Scan for the cell matching the given text and deliver its [x, y] coordinate at center. 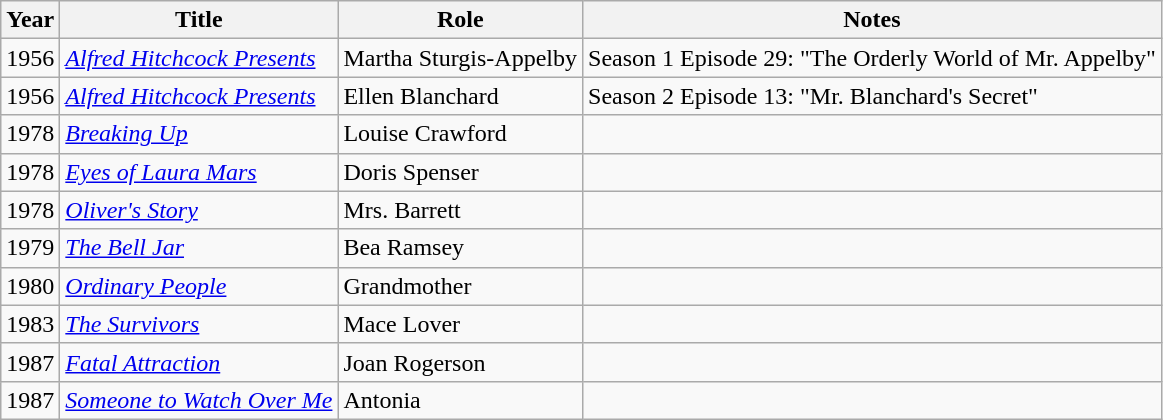
Season 2 Episode 13: "Mr. Blanchard's Secret" [872, 96]
Bea Ramsey [460, 248]
Season 1 Episode 29: "The Orderly World of Mr. Appelby" [872, 58]
Antonia [460, 400]
Fatal Attraction [199, 362]
Ellen Blanchard [460, 96]
Year [30, 20]
Martha Sturgis-Appelby [460, 58]
The Bell Jar [199, 248]
Mace Lover [460, 324]
Role [460, 20]
Title [199, 20]
Oliver's Story [199, 210]
Notes [872, 20]
Mrs. Barrett [460, 210]
Doris Spenser [460, 172]
1979 [30, 248]
Ordinary People [199, 286]
Grandmother [460, 286]
Someone to Watch Over Me [199, 400]
Joan Rogerson [460, 362]
1983 [30, 324]
Louise Crawford [460, 134]
The Survivors [199, 324]
Eyes of Laura Mars [199, 172]
1980 [30, 286]
Breaking Up [199, 134]
